Determine the (X, Y) coordinate at the center of the cell enclosing the given text.  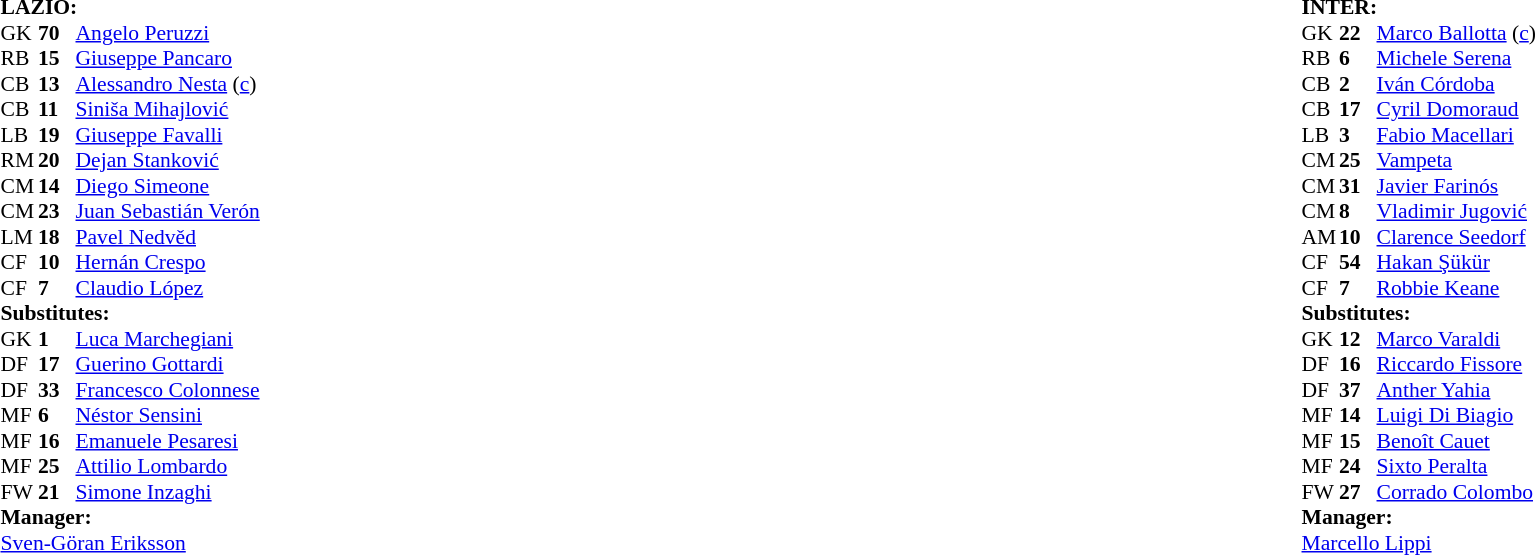
Francesco Colonnese (168, 390)
11 (57, 109)
Giuseppe Pancaro (168, 59)
18 (57, 237)
Giuseppe Favalli (168, 135)
Attilio Lombardo (168, 467)
1 (57, 339)
Alessandro Nesta (c) (168, 84)
Claudio López (168, 288)
13 (57, 84)
2 (1358, 84)
8 (1358, 211)
22 (1358, 33)
Luca Marchegiani (168, 339)
20 (57, 161)
Hernán Crespo (168, 263)
Manager: (130, 517)
Dejan Stanković (168, 161)
70 (57, 33)
LM (19, 237)
Néstor Sensini (168, 415)
Siniša Mihajlović (168, 109)
Diego Simeone (168, 186)
Emanuele Pesaresi (168, 441)
31 (1358, 186)
AM (1321, 237)
24 (1358, 467)
Pavel Nedvěd (168, 237)
3 (1358, 135)
12 (1358, 339)
33 (57, 390)
Simone Inzaghi (168, 492)
37 (1358, 390)
RM (19, 161)
54 (1358, 263)
19 (57, 135)
23 (57, 211)
Angelo Peruzzi (168, 33)
21 (57, 492)
Substitutes: (130, 313)
Juan Sebastián Verón (168, 211)
27 (1358, 492)
Guerino Gottardi (168, 365)
